Locate the cell with the specified text and output its (X, Y) center coordinate. 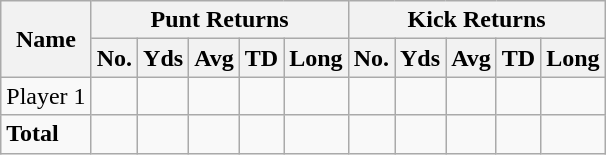
Total (46, 134)
Player 1 (46, 96)
Name (46, 39)
Punt Returns (220, 20)
Kick Returns (476, 20)
